Identify which cell holds the provided text, then report its (x, y) central coordinate. 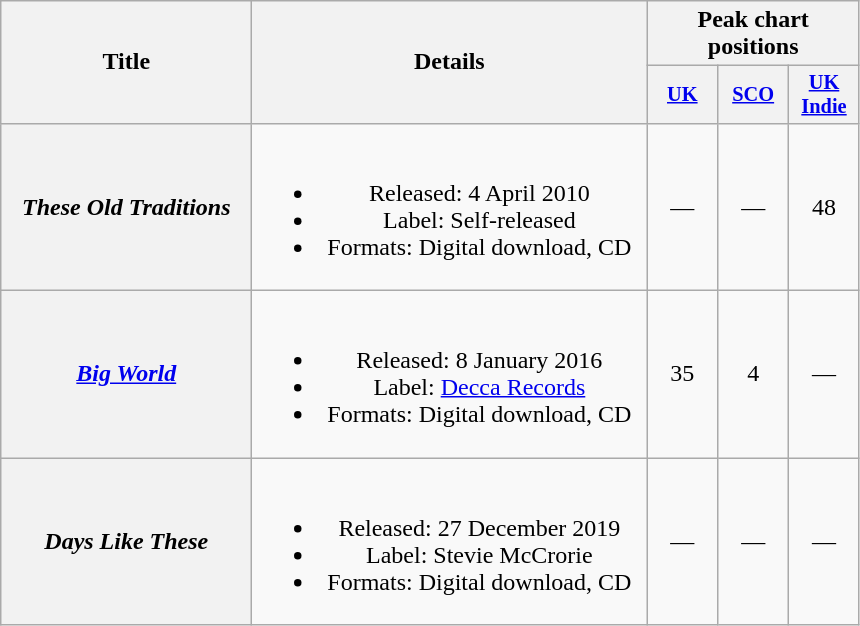
Days Like These (126, 542)
These Old Traditions (126, 206)
Details (450, 62)
Released: 4 April 2010Label: Self-releasedFormats: Digital download, CD (450, 206)
Big World (126, 374)
48 (824, 206)
Peak chart positions (754, 34)
Title (126, 62)
SCO (754, 95)
Released: 8 January 2016Label: Decca RecordsFormats: Digital download, CD (450, 374)
35 (682, 374)
Released: 27 December 2019Label: Stevie McCrorieFormats: Digital download, CD (450, 542)
UK (682, 95)
4 (754, 374)
UKIndie (824, 95)
